Locate the cell with the specified text and output its (x, y) center coordinate. 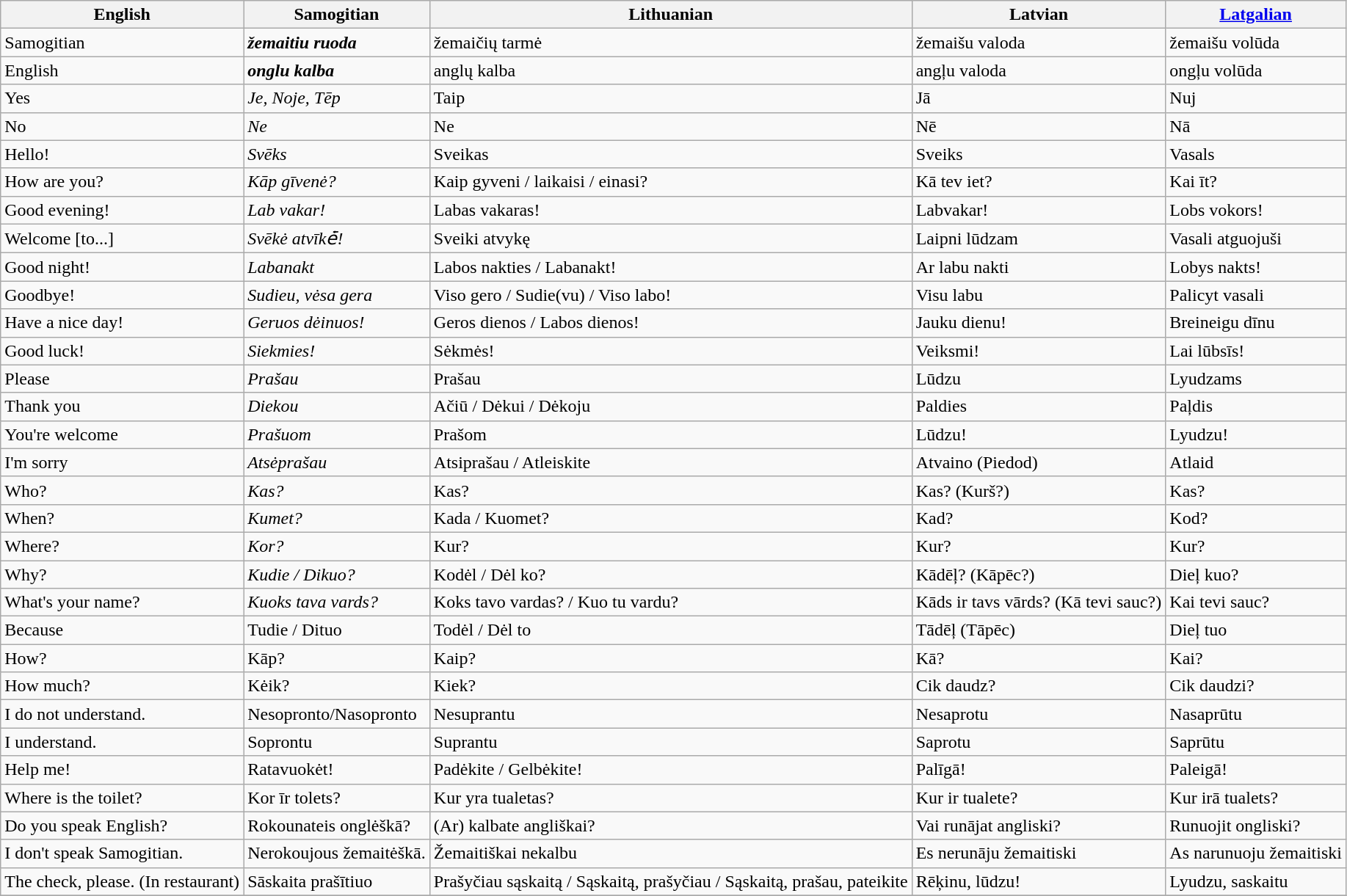
Prašuom (337, 434)
Lūdzu (1039, 379)
Lobys nakts! (1256, 267)
Viso gero / Sudie(vu) / Viso labo! (671, 295)
Kai? (1256, 658)
Nasaprūtu (1256, 714)
Kudie / Dikuo? (337, 575)
No (122, 126)
ongļu volūda (1256, 70)
Taip (671, 98)
Kur yra tualetas? (671, 798)
You're welcome (122, 434)
Dieļ tuo (1256, 630)
Kėik? (337, 686)
Geros dienos / Labos dienos! (671, 323)
Tādēļ (Tāpēc) (1039, 630)
Kad? (1039, 518)
Kuoks tava vards? (337, 602)
Svēks (337, 154)
I do not understand. (122, 714)
Jauku dienu! (1039, 323)
Lithuanian (671, 15)
Kai īt? (1256, 182)
Rokounateis onglėškā? (337, 826)
Sveiks (1039, 154)
Jā (1039, 98)
Do you speak English? (122, 826)
I don't speak Samogitian. (122, 853)
Kur irā tualets? (1256, 798)
Help me! (122, 770)
Labanakt (337, 267)
Why? (122, 575)
Nesopronto/Nasopronto (337, 714)
Where? (122, 546)
Kur ir tualete? (1039, 798)
How much? (122, 686)
Ar labu nakti (1039, 267)
Žemaitiškai nekalbu (671, 853)
(Ar) kalbate angliškai? (671, 826)
Lyudzams (1256, 379)
When? (122, 518)
Nerokoujous žemaitėškā. (337, 853)
Kā? (1039, 658)
Tudie / Dituo (337, 630)
Kumet? (337, 518)
Je, Noje, Tēp (337, 98)
Who? (122, 490)
Kāds ir tavs vārds? (Kā tevi sauc?) (1039, 602)
Where is the toilet? (122, 798)
Soprontu (337, 742)
I understand. (122, 742)
Paļdis (1256, 407)
Siekmies! (337, 351)
Lyudzu! (1256, 434)
Sveikas (671, 154)
Koks tavo vardas? / Kuo tu vardu? (671, 602)
Nuj (1256, 98)
Paldies (1039, 407)
Svēkė atvīkė̄! (337, 238)
Latgalian (1256, 15)
Rēķinu, lūdzu! (1039, 881)
Sudieu, vėsa gera (337, 295)
Nā (1256, 126)
As narunuoju žemaitiski (1256, 853)
Palicyt vasali (1256, 295)
Kāp? (337, 658)
Labas vakaras! (671, 210)
Ačiū / Dėkui / Dėkoju (671, 407)
Nesaprotu (1039, 714)
Suprantu (671, 742)
Yes (122, 98)
Sėkmės! (671, 351)
Atsiprašau / Atleiskite (671, 462)
The check, please. (In restaurant) (122, 881)
Labos nakties / Labanakt! (671, 267)
Good luck! (122, 351)
Diekou (337, 407)
Todėl / Dėl to (671, 630)
I'm sorry (122, 462)
Kaip gyveni / laikaisi / einasi? (671, 182)
Thank you (122, 407)
Runuojit ongliski? (1256, 826)
How? (122, 658)
Kor īr tolets? (337, 798)
Palīgā! (1039, 770)
Breineigu dīnu (1256, 323)
Saprūtu (1256, 742)
Latvian (1039, 15)
Please (122, 379)
žemaitiu ruoda (337, 43)
angļu valoda (1039, 70)
Lab vakar! (337, 210)
Cik daudz? (1039, 686)
žemaičių tarmė (671, 43)
Kāp gīvenė? (337, 182)
Prašyčiau sąskaitą / Sąskaitą, prašyčiau / Sąskaitą, prašau, pateikite (671, 881)
Vai runājat angliski? (1039, 826)
Kodėl / Dėl ko? (671, 575)
Paleigā! (1256, 770)
What's your name? (122, 602)
Nesuprantu (671, 714)
Visu labu (1039, 295)
Good night! (122, 267)
Atlaid (1256, 462)
Hello! (122, 154)
Laipni lūdzam (1039, 238)
Kā tev iet? (1039, 182)
Have a nice day! (122, 323)
Lūdzu! (1039, 434)
Es nerunāju žemaitiski (1039, 853)
Veiksmi! (1039, 351)
žemaišu volūda (1256, 43)
Padėkite / Gelbėkite! (671, 770)
Ratavuokėt! (337, 770)
Geruos dėinuos! (337, 323)
Sāskaita prašītiuo (337, 881)
Prašom (671, 434)
Kaip? (671, 658)
Sveiki atvykę (671, 238)
anglų kalba (671, 70)
Lobs vokors! (1256, 210)
Kor? (337, 546)
Lai lūbsīs! (1256, 351)
Welcome [to...] (122, 238)
Dieļ kuo? (1256, 575)
Lyudzu, saskaitu (1256, 881)
Saprotu (1039, 742)
Labvakar! (1039, 210)
žemaišu valoda (1039, 43)
Kiek? (671, 686)
Atsėprašau (337, 462)
Kada / Kuomet? (671, 518)
Kai tevi sauc? (1256, 602)
Goodbye! (122, 295)
Because (122, 630)
Vasals (1256, 154)
Nē (1039, 126)
Atvaino (Piedod) (1039, 462)
Kādēļ? (Kāpēc?) (1039, 575)
Kod? (1256, 518)
How are you? (122, 182)
Vasali atguojuši (1256, 238)
Good evening! (122, 210)
Kas? (Kurš?) (1039, 490)
Cik daudzi? (1256, 686)
onglu kalba (337, 70)
